Detect which cell encompasses the target text, then output its [X, Y] center coordinate. 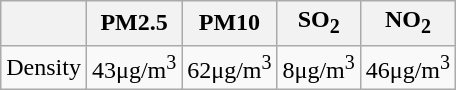
Density [44, 68]
46μg/m3 [408, 68]
62μg/m3 [230, 68]
43μg/m3 [134, 68]
PM10 [230, 23]
SO2 [318, 23]
NO2 [408, 23]
8μg/m3 [318, 68]
PM2.5 [134, 23]
